Return the [X, Y] coordinate for the center point of the cell that contains the specified text.  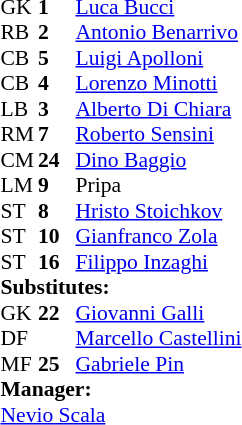
LM [19, 185]
16 [57, 262]
8 [57, 211]
2 [57, 33]
Gianfranco Zola [158, 237]
Gabriele Pin [158, 364]
CM [19, 160]
25 [57, 364]
Roberto Sensini [158, 135]
LB [19, 109]
7 [57, 135]
10 [57, 237]
9 [57, 185]
5 [57, 58]
GK [19, 313]
Lorenzo Minotti [158, 83]
MF [19, 364]
Substitutes: [120, 287]
DF [19, 339]
Manager: [120, 389]
Antonio Benarrivo [158, 33]
4 [57, 83]
24 [57, 160]
Alberto Di Chiara [158, 109]
RB [19, 33]
Hristo Stoichkov [158, 211]
Pripa [158, 185]
3 [57, 109]
Luigi Apolloni [158, 58]
Filippo Inzaghi [158, 262]
Dino Baggio [158, 160]
Giovanni Galli [158, 313]
Marcello Castellini [158, 339]
22 [57, 313]
RM [19, 135]
